For the text-containing cell, return its midpoint in (x, y) coordinate format. 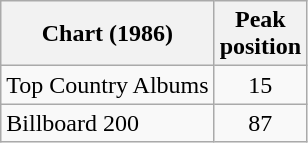
Peakposition (260, 34)
Chart (1986) (108, 34)
87 (260, 123)
Top Country Albums (108, 85)
Billboard 200 (108, 123)
15 (260, 85)
